For the text-containing cell, return its midpoint in [X, Y] coordinate format. 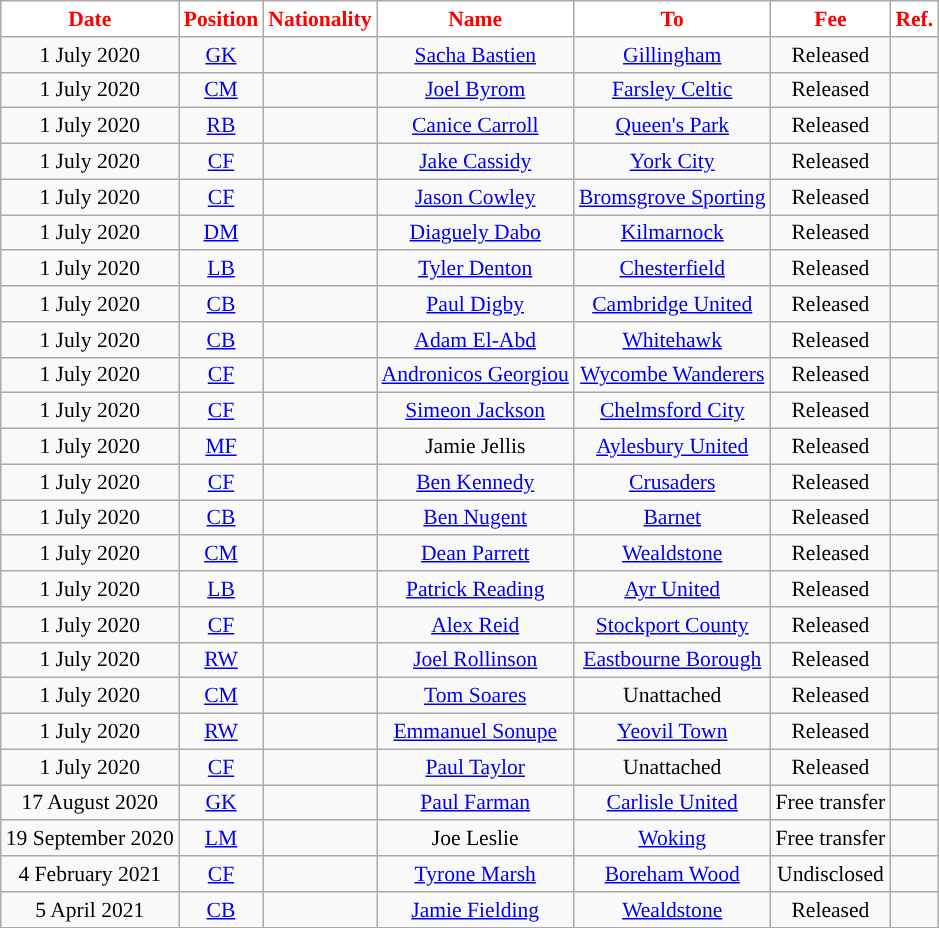
Tom Soares [476, 696]
Jake Cassidy [476, 162]
Whitehawk [672, 340]
Bromsgrove Sporting [672, 197]
DM [221, 233]
Patrick Reading [476, 589]
Yeovil Town [672, 732]
Name [476, 19]
Diaguely Dabo [476, 233]
Canice Carroll [476, 126]
Gillingham [672, 55]
Paul Farman [476, 803]
Paul Taylor [476, 767]
Woking [672, 839]
Jason Cowley [476, 197]
To [672, 19]
Ayr United [672, 589]
LM [221, 839]
Boreham Wood [672, 874]
Fee [831, 19]
Barnet [672, 518]
Joe Leslie [476, 839]
Carlisle United [672, 803]
Chelmsford City [672, 411]
4 February 2021 [90, 874]
Ref. [914, 19]
Stockport County [672, 625]
Joel Rollinson [476, 660]
Ben Nugent [476, 518]
Tyrone Marsh [476, 874]
Joel Byrom [476, 90]
Kilmarnock [672, 233]
Farsley Celtic [672, 90]
5 April 2021 [90, 910]
Cambridge United [672, 304]
Aylesbury United [672, 447]
19 September 2020 [90, 839]
Emmanuel Sonupe [476, 732]
Queen's Park [672, 126]
Nationality [320, 19]
Position [221, 19]
Wycombe Wanderers [672, 375]
Andronicos Georgiou [476, 375]
Sacha Bastien [476, 55]
Undisclosed [831, 874]
Jamie Jellis [476, 447]
Chesterfield [672, 269]
Date [90, 19]
Alex Reid [476, 625]
Jamie Fielding [476, 910]
York City [672, 162]
Eastbourne Borough [672, 660]
MF [221, 447]
Paul Digby [476, 304]
Tyler Denton [476, 269]
Crusaders [672, 482]
Ben Kennedy [476, 482]
RB [221, 126]
Adam El-Abd [476, 340]
Dean Parrett [476, 554]
Simeon Jackson [476, 411]
17 August 2020 [90, 803]
